Scan for the cell matching the given text and deliver its (X, Y) coordinate at center. 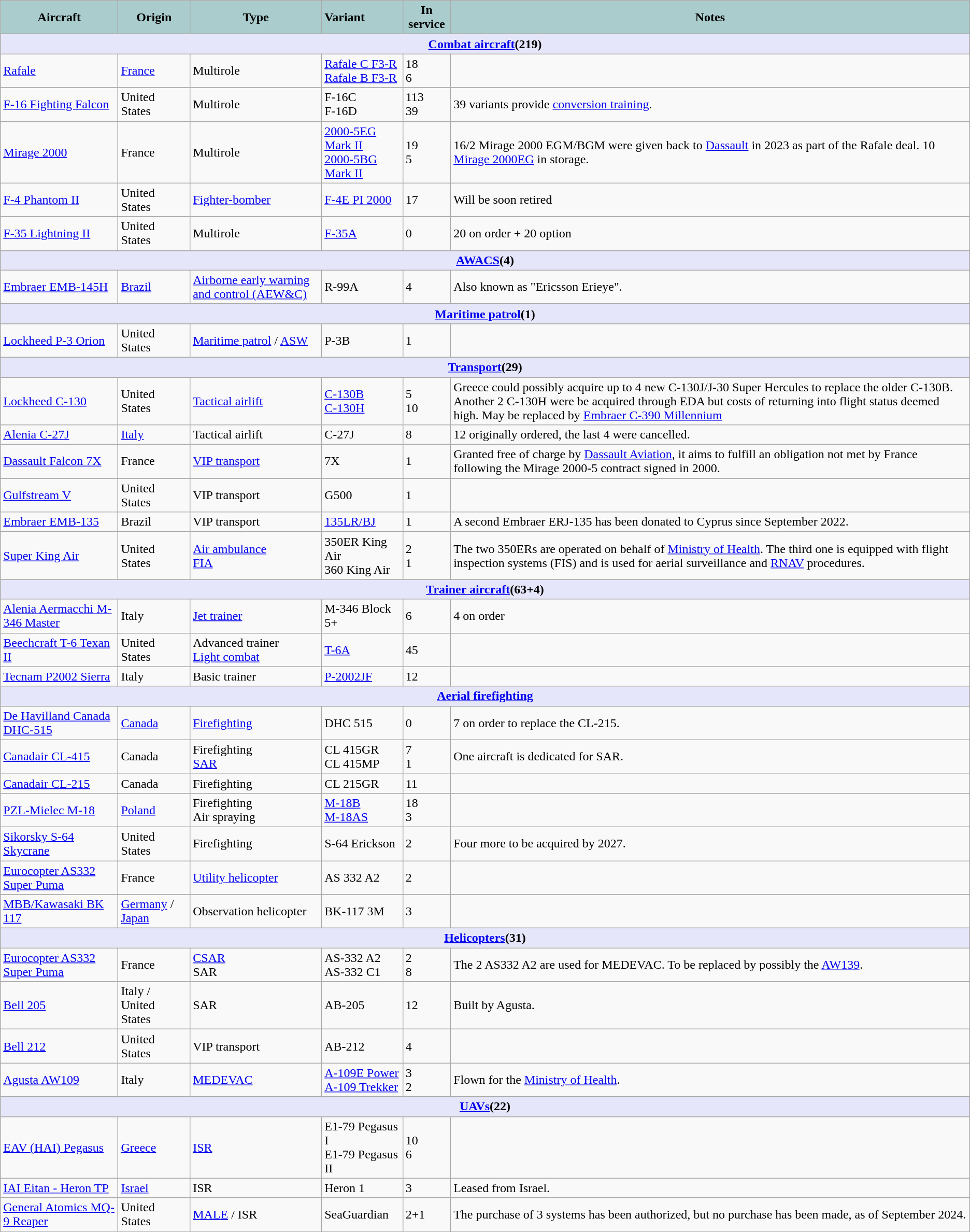
PZL-Mielec M-18 (59, 810)
Maritime patrol / ASW (256, 340)
183 (426, 810)
Origin (154, 18)
Granted free of charge by Dassault Aviation, it aims to fulfill an obligation not met by France following the Mirage 2000-5 contract signed in 2000. (710, 461)
Alenia Aermacchi M-346 Master (59, 616)
Agusta AW109 (59, 1080)
CL 415GRCL 415MP (363, 757)
Helicopters(31) (485, 938)
Aerial firefighting (485, 696)
The 2 AS332 A2 are used for MEDEVAC. To be replaced by possibly the AW139. (710, 965)
Transport(29) (485, 367)
SeaGuardian (363, 1215)
MBB/Kawasaki BK 117 (59, 911)
One aircraft is dedicated for SAR. (710, 757)
12 originally ordered, the last 4 were cancelled. (710, 435)
Germany / Japan (154, 911)
Observation helicopter (256, 911)
FirefightingSAR (256, 757)
Four more to be acquired by 2027. (710, 844)
Italy / United States (154, 1006)
The purchase of 3 systems has been authorized, but no purchase has been made, as of September 2024. (710, 1215)
T-6A (363, 650)
F-4E PI 2000 (363, 200)
11 (426, 783)
Poland (154, 810)
IAI Eitan - Heron TP (59, 1188)
Also known as "Ericsson Erieye". (710, 287)
16/2 Mirage 2000 EGM/BGM were given back to Dassault in 2023 as part of the Rafale deal. 10 Mirage 2000EG in storage. (710, 152)
F-35A (363, 233)
M-18BM-18AS (363, 810)
AS 332 A2 (363, 877)
AS-332 A2AS-332 C1 (363, 965)
A second Embraer ERJ-135 has been donated to Cyprus since September 2022. (710, 522)
Trainer aircraft(63+4) (485, 589)
AWACS(4) (485, 260)
P-3B (363, 340)
Maritime patrol(1) (485, 314)
186 (426, 70)
Fighter-bomber (256, 200)
BK-117 3M (363, 911)
Bell 205 (59, 1006)
106 (426, 1148)
Sikorsky S-64 Skycrane (59, 844)
Variant (363, 18)
EAV (HAI) Pegasus (59, 1148)
Dassault Falcon 7X (59, 461)
Rafale (59, 70)
Heron 1 (363, 1188)
Flown for the Ministry of Health. (710, 1080)
G500 (363, 495)
FirefightingAir spraying (256, 810)
20 on order + 20 option (710, 233)
CL 215GR (363, 783)
195 (426, 152)
Combat aircraft(219) (485, 44)
Alenia C-27J (59, 435)
Air ambulanceFIA (256, 556)
45 (426, 650)
6 (426, 616)
F-35 Lightning II (59, 233)
SAR (256, 1006)
R-99A (363, 287)
F-16CF-16D (363, 105)
Tecnam P2002 Sierra (59, 676)
Canadair CL-415 (59, 757)
Basic trainer (256, 676)
39 variants provide conversion training. (710, 105)
Aircraft (59, 18)
E1-79 Pegasus ΙE1-79 Pegasus II (363, 1148)
7 on order to replace the CL-215. (710, 723)
Rafale C F3-RRafale B F3-R (363, 70)
28 (426, 965)
2000-5EG Mark II2000-5BG Mark II (363, 152)
MALE / ISR (256, 1215)
Jet trainer (256, 616)
Canadair CL-215 (59, 783)
Lockheed P-3 Orion (59, 340)
21 (426, 556)
M-346 Block 5+ (363, 616)
C-130BC-130H (363, 401)
Lockheed C-130 (59, 401)
Israel (154, 1188)
C-27J (363, 435)
8 (426, 435)
Greece (154, 1148)
Embraer EMB-145H (59, 287)
Notes (710, 18)
Gulfstream V (59, 495)
Will be soon retired (710, 200)
Utility helicopter (256, 877)
Type (256, 18)
AB-212 (363, 1046)
P-2002JF (363, 676)
Built by Agusta. (710, 1006)
2+1 (426, 1215)
Super King Air (59, 556)
Embraer EMB-135 (59, 522)
Beechcraft T-6 Texan II (59, 650)
CSARSAR (256, 965)
7X (363, 461)
MEDEVAC (256, 1080)
AB-205 (363, 1006)
32 (426, 1080)
350ER King Air360 King Air (363, 556)
17 (426, 200)
In service (426, 18)
UAVs(22) (485, 1107)
11339 (426, 105)
510 (426, 401)
DHC 515 (363, 723)
S-64 Erickson (363, 844)
De Havilland Canada DHC-515 (59, 723)
Advanced trainerLight combat (256, 650)
Bell 212 (59, 1046)
General Atomics MQ-9 Reaper (59, 1215)
Leased from Israel. (710, 1188)
135LR/BJ (363, 522)
Airborne early warning and control (AEW&C) (256, 287)
F-16 Fighting Falcon (59, 105)
4 on order (710, 616)
F-4 Phantom II (59, 200)
71 (426, 757)
Mirage 2000 (59, 152)
A-109E PowerA-109 Trekker (363, 1080)
